Find where the given text appears and provide that cell's center as [x, y] coordinate. 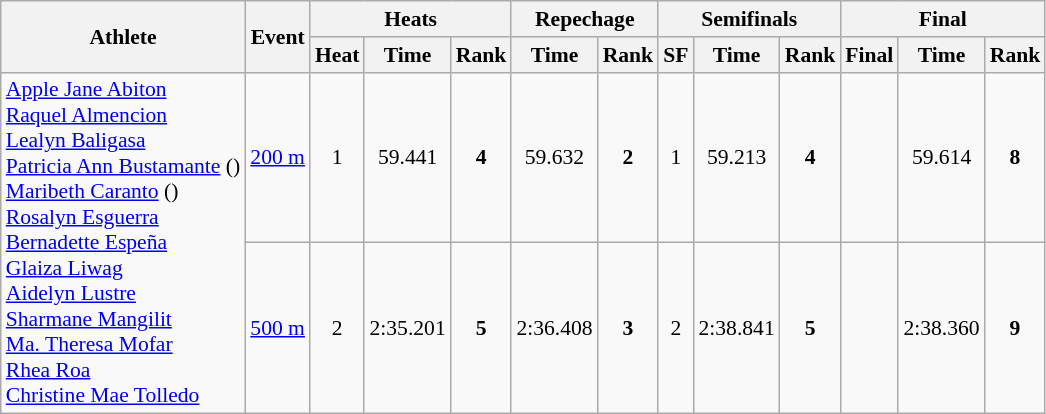
2:35.201 [407, 328]
Semifinals [749, 19]
3 [628, 328]
Heat [337, 55]
500 m [278, 328]
SF [676, 55]
2:38.360 [941, 328]
59.632 [554, 158]
59.213 [736, 158]
Event [278, 36]
8 [1016, 158]
Athlete [124, 36]
59.441 [407, 158]
2:36.408 [554, 328]
59.614 [941, 158]
Repechage [584, 19]
2:38.841 [736, 328]
200 m [278, 158]
9 [1016, 328]
Heats [410, 19]
